Capture the cell that displays the provided text and extract its [x, y] central coordinate. 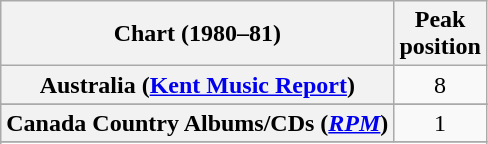
8 [440, 85]
Canada Country Albums/CDs (RPM) [198, 123]
Australia (Kent Music Report) [198, 85]
Chart (1980–81) [198, 34]
1 [440, 123]
Peak position [440, 34]
